From the cell containing the given text, extract its center point as [x, y] coordinate. 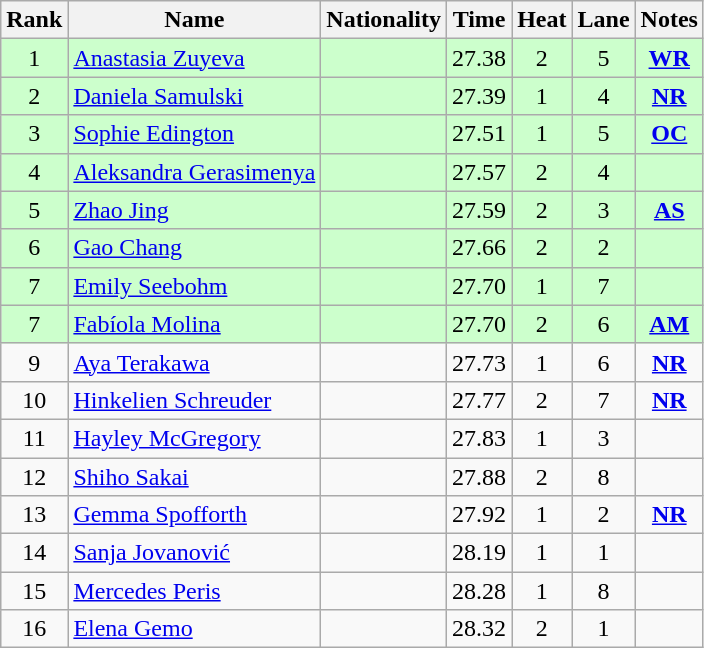
12 [34, 477]
13 [34, 515]
28.19 [480, 553]
Lane [604, 20]
Heat [542, 20]
Gao Chang [194, 248]
27.88 [480, 477]
Zhao Jing [194, 210]
27.77 [480, 400]
Aleksandra Gerasimenya [194, 172]
Rank [34, 20]
Aya Terakawa [194, 362]
27.39 [480, 96]
AS [669, 210]
27.57 [480, 172]
9 [34, 362]
15 [34, 591]
Daniela Samulski [194, 96]
Fabíola Molina [194, 324]
Nationality [384, 20]
27.51 [480, 134]
11 [34, 438]
Emily Seebohm [194, 286]
Elena Gemo [194, 629]
Name [194, 20]
Hinkelien Schreuder [194, 400]
27.66 [480, 248]
Anastasia Zuyeva [194, 58]
27.59 [480, 210]
27.38 [480, 58]
10 [34, 400]
OC [669, 134]
Time [480, 20]
Sanja Jovanović [194, 553]
27.83 [480, 438]
Hayley McGregory [194, 438]
27.92 [480, 515]
AM [669, 324]
28.28 [480, 591]
16 [34, 629]
14 [34, 553]
27.73 [480, 362]
Gemma Spofforth [194, 515]
Shiho Sakai [194, 477]
Notes [669, 20]
28.32 [480, 629]
Mercedes Peris [194, 591]
WR [669, 58]
Sophie Edington [194, 134]
